Capture the cell that displays the provided text and extract its (X, Y) central coordinate. 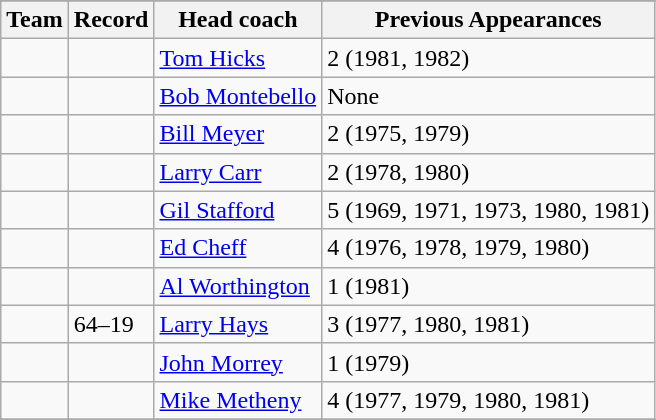
Previous Appearances (488, 20)
5 (1969, 1971, 1973, 1980, 1981) (488, 210)
2 (1981, 1982) (488, 58)
4 (1977, 1979, 1980, 1981) (488, 400)
Bill Meyer (238, 134)
Record (111, 20)
Bob Montebello (238, 96)
1 (1979) (488, 362)
2 (1975, 1979) (488, 134)
Team (35, 20)
2 (1978, 1980) (488, 172)
Head coach (238, 20)
Gil Stafford (238, 210)
4 (1976, 1978, 1979, 1980) (488, 248)
Mike Metheny (238, 400)
Ed Cheff (238, 248)
John Morrey (238, 362)
None (488, 96)
64–19 (111, 324)
1 (1981) (488, 286)
Al Worthington (238, 286)
3 (1977, 1980, 1981) (488, 324)
Larry Carr (238, 172)
Tom Hicks (238, 58)
Larry Hays (238, 324)
